Return [x, y] of the center of cell containing provided text 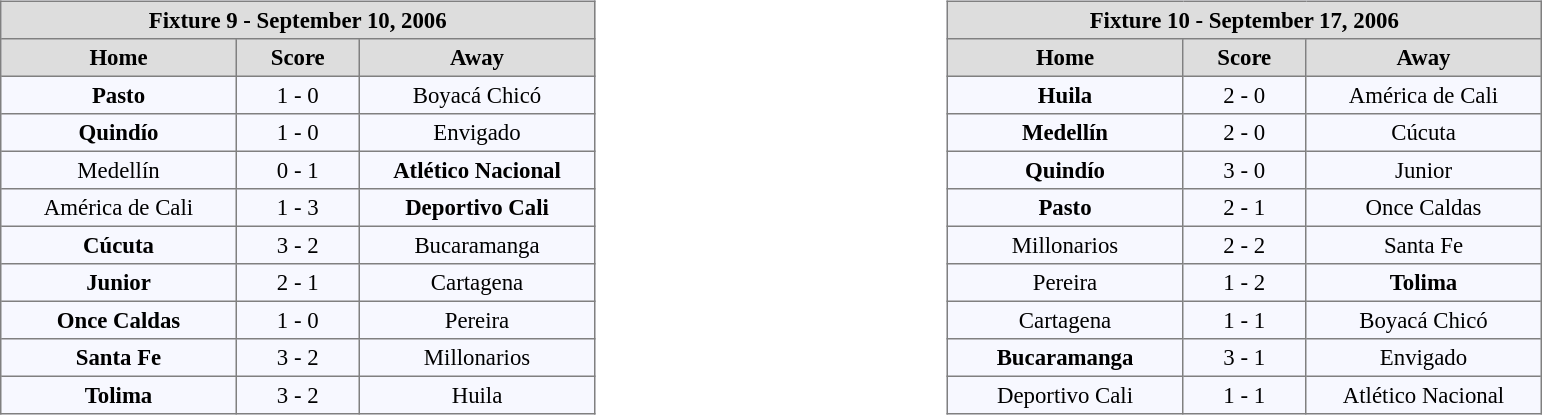
1 - 2 [1244, 283]
1 - 3 [298, 208]
Fixture 9 - September 10, 2006 [298, 20]
Fixture 10 - September 17, 2006 [1244, 20]
2 - 2 [1244, 245]
3 - 1 [1244, 358]
3 - 0 [1244, 170]
0 - 1 [298, 170]
